Determine the (X, Y) coordinate at the center of the cell enclosing the given text.  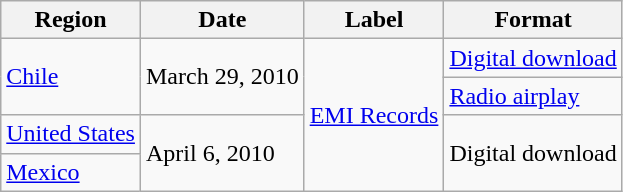
Mexico (71, 172)
Date (222, 20)
March 29, 2010 (222, 77)
Radio airplay (533, 96)
Label (374, 20)
Format (533, 20)
United States (71, 134)
Region (71, 20)
April 6, 2010 (222, 153)
Chile (71, 77)
EMI Records (374, 115)
